Determine the (X, Y) coordinate at the center of the cell enclosing the given text.  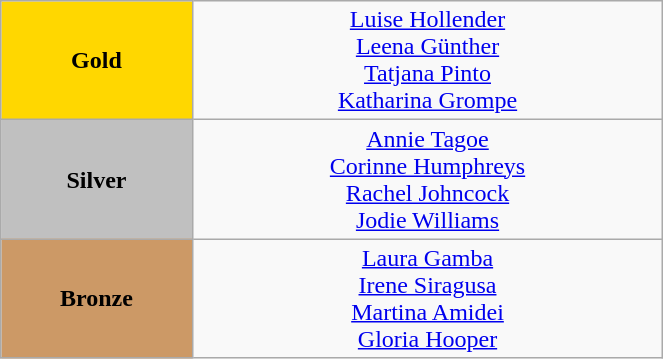
Annie TagoeCorinne HumphreysRachel JohncockJodie Williams (428, 180)
Silver (96, 180)
Luise HollenderLeena GüntherTatjana PintoKatharina Grompe (428, 60)
Gold (96, 60)
Laura GambaIrene SiragusaMartina AmideiGloria Hooper (428, 298)
Bronze (96, 298)
